Pinpoint the cell where the given text exists, returning its (x, y) midpoint coordinate. 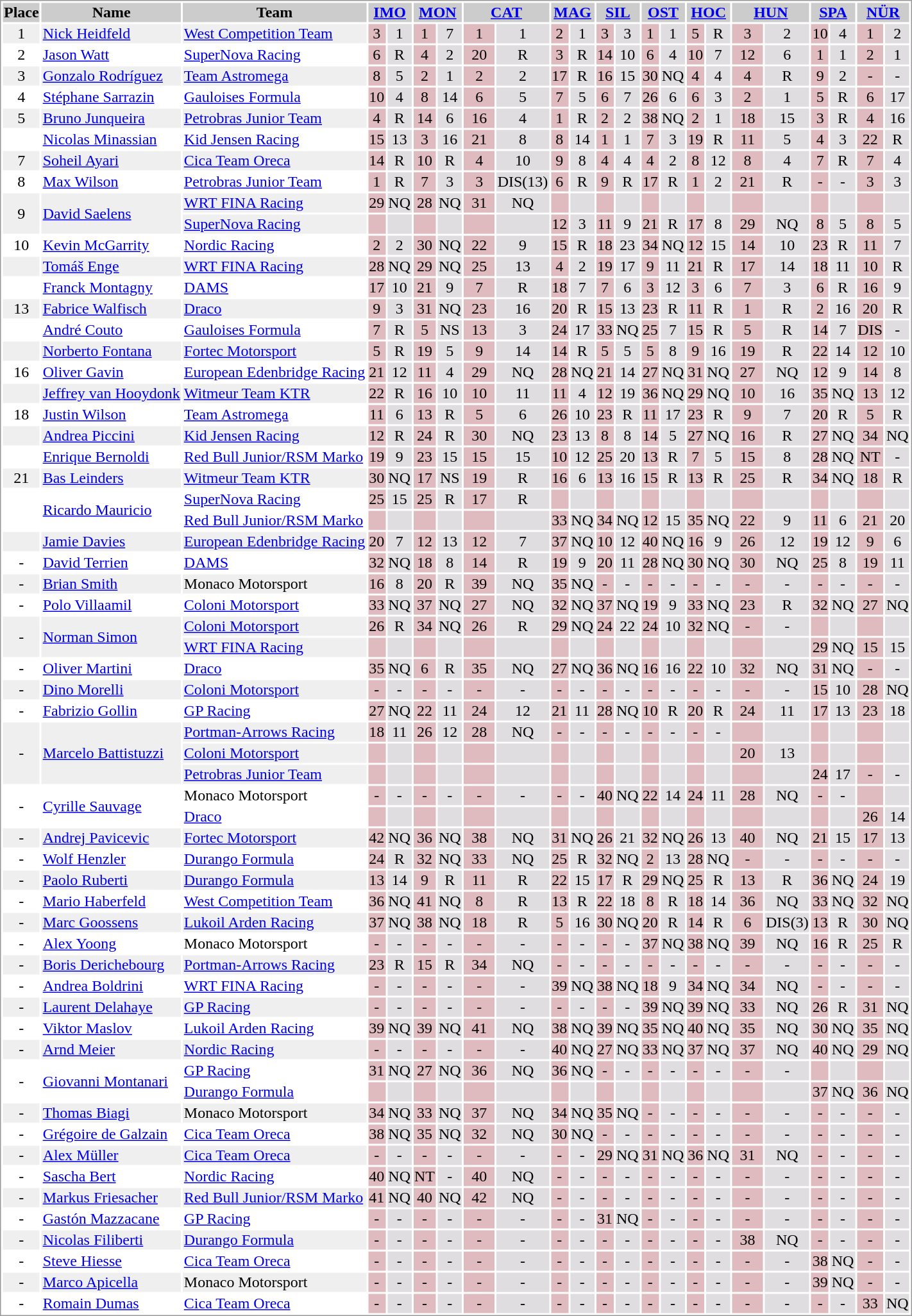
Mario Haberfeld (112, 901)
Tomáš Enge (112, 266)
SIL (618, 12)
Boris Derichebourg (112, 965)
Dino Morelli (112, 689)
Cyrille Sauvage (112, 807)
MON (438, 12)
Gonzalo Rodríguez (112, 76)
DIS(3) (787, 923)
Nicolas Filiberti (112, 1240)
OST (663, 12)
Polo Villaamil (112, 605)
Marco Apicella (112, 1282)
Grégoire de Galzain (112, 1135)
SPA (833, 12)
Steve Hiesse (112, 1261)
Nick Heidfeld (112, 34)
Bruno Junqueira (112, 119)
Team (274, 12)
Arnd Meier (112, 1050)
Oliver Gavin (112, 373)
Marc Goossens (112, 923)
HUN (771, 12)
Gastón Mazzacane (112, 1219)
Jason Watt (112, 55)
NÜR (883, 12)
David Saelens (112, 214)
Ricardo Mauricio (112, 510)
IMO (390, 12)
Giovanni Montanari (112, 1081)
DIS(13) (523, 181)
Fabrice Walfisch (112, 308)
CAT (507, 12)
Soheil Ayari (112, 161)
Jamie Davies (112, 542)
David Terrien (112, 562)
Alex Yoong (112, 943)
Wolf Henzler (112, 859)
Nicolas Minassian (112, 139)
Sascha Bert (112, 1177)
MAG (573, 12)
Brian Smith (112, 584)
Max Wilson (112, 181)
Jeffrey van Hooydonk (112, 393)
Name (112, 12)
Andrea Piccini (112, 435)
Kevin McGarrity (112, 246)
HOC (709, 12)
Alex Müller (112, 1155)
Franck Montagny (112, 288)
Paolo Ruberti (112, 881)
Bas Leinders (112, 478)
Enrique Bernoldi (112, 457)
André Couto (112, 330)
Andrea Boldrini (112, 986)
Andrej Pavicevic (112, 838)
Marcelo Battistuzzi (112, 753)
Justin Wilson (112, 415)
Fabrizio Gollin (112, 711)
Romain Dumas (112, 1304)
Thomas Biagi (112, 1113)
DIS (870, 330)
Norberto Fontana (112, 351)
Markus Friesacher (112, 1197)
Laurent Delahaye (112, 1008)
Oliver Martini (112, 669)
Place (21, 12)
Viktor Maslov (112, 1028)
Stéphane Sarrazin (112, 97)
Norman Simon (112, 637)
